Capture the cell that displays the provided text and extract its [X, Y] central coordinate. 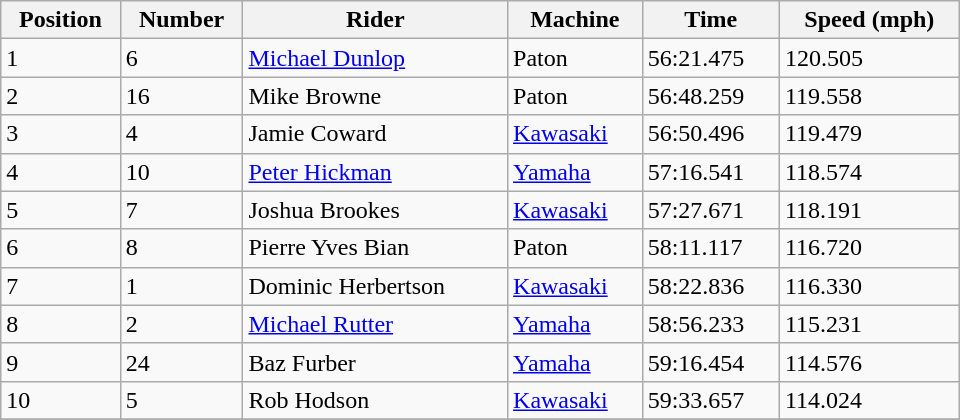
56:48.259 [710, 96]
120.505 [869, 58]
58:11.117 [710, 248]
114.024 [869, 400]
3 [60, 134]
58:56.233 [710, 324]
56:50.496 [710, 134]
56:21.475 [710, 58]
Jamie Coward [376, 134]
57:16.541 [710, 172]
Pierre Yves Bian [376, 248]
58:22.836 [710, 286]
Position [60, 20]
Joshua Brookes [376, 210]
119.479 [869, 134]
Michael Rutter [376, 324]
Rob Hodson [376, 400]
118.191 [869, 210]
116.330 [869, 286]
Peter Hickman [376, 172]
59:33.657 [710, 400]
Number [182, 20]
Dominic Herbertson [376, 286]
57:27.671 [710, 210]
Baz Furber [376, 362]
24 [182, 362]
118.574 [869, 172]
Michael Dunlop [376, 58]
16 [182, 96]
Speed (mph) [869, 20]
119.558 [869, 96]
116.720 [869, 248]
59:16.454 [710, 362]
Time [710, 20]
114.576 [869, 362]
Rider [376, 20]
Machine [576, 20]
Mike Browne [376, 96]
115.231 [869, 324]
9 [60, 362]
